Output the [X, Y] coordinate of the center of the cell containing the given text.  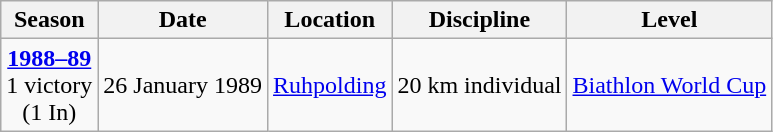
26 January 1989 [183, 85]
Date [183, 20]
20 km individual [480, 85]
Biathlon World Cup [670, 85]
Discipline [480, 20]
Level [670, 20]
Ruhpolding [330, 85]
1988–89 1 victory (1 In) [50, 85]
Location [330, 20]
Season [50, 20]
